Output the [X, Y] coordinate of the center of the cell containing the given text.  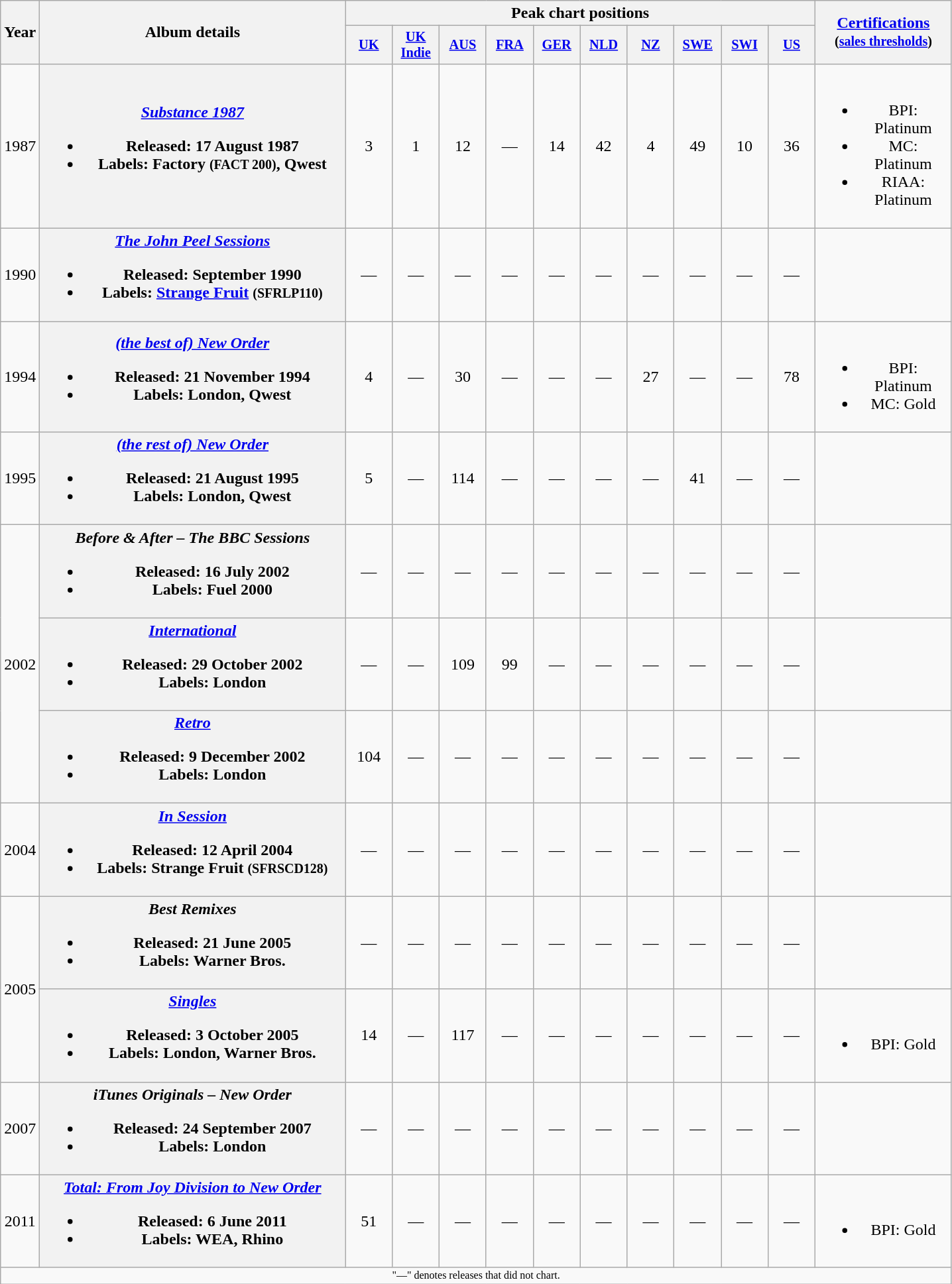
10 [745, 146]
2007 [20, 1128]
UK Indie [416, 45]
42 [603, 146]
In SessionReleased: 12 April 2004Labels: Strange Fruit (SFRSCD128) [192, 850]
RetroReleased: 9 December 2002Labels: London [192, 757]
The John Peel SessionsReleased: September 1990Labels: Strange Fruit (SFRLP110) [192, 275]
GER [557, 45]
SinglesReleased: 3 October 2005Labels: London, Warner Bros. [192, 1035]
99 [509, 664]
"—" denotes releases that did not chart. [476, 1275]
FRA [509, 45]
2004 [20, 850]
1994 [20, 377]
Certifications(sales thresholds) [883, 32]
12 [463, 146]
Year [20, 32]
UK [369, 45]
51 [369, 1221]
5 [369, 479]
Substance 1987Released: 17 August 1987Labels: Factory (FACT 200), Qwest [192, 146]
49 [697, 146]
1995 [20, 479]
Peak chart positions [581, 13]
2011 [20, 1221]
SWE [697, 45]
(the best of) New OrderReleased: 21 November 1994Labels: London, Qwest [192, 377]
Best RemixesReleased: 21 June 2005Labels: Warner Bros. [192, 943]
2005 [20, 989]
27 [651, 377]
iTunes Originals – New OrderReleased: 24 September 2007Labels: London [192, 1128]
104 [369, 757]
BPI: PlatinumMC: PlatinumRIAA: Platinum [883, 146]
30 [463, 377]
BPI: PlatinumMC: Gold [883, 377]
Total: From Joy Division to New OrderReleased: 6 June 2011Labels: WEA, Rhino [192, 1221]
SWI [745, 45]
Album details [192, 32]
AUS [463, 45]
41 [697, 479]
1990 [20, 275]
NLD [603, 45]
109 [463, 664]
2002 [20, 664]
US [792, 45]
InternationalReleased: 29 October 2002Labels: London [192, 664]
1987 [20, 146]
(the rest of) New OrderReleased: 21 August 1995Labels: London, Qwest [192, 479]
3 [369, 146]
36 [792, 146]
117 [463, 1035]
Before & After – The BBC SessionsReleased: 16 July 2002Labels: Fuel 2000 [192, 571]
1 [416, 146]
NZ [651, 45]
78 [792, 377]
114 [463, 479]
